Locate the cell with the specified text and output its [X, Y] center coordinate. 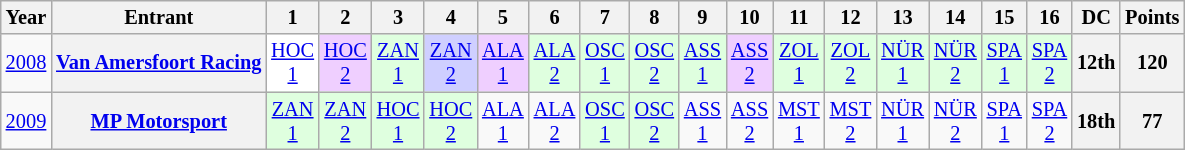
16 [1050, 17]
MST1 [799, 121]
ZOL1 [799, 63]
10 [750, 17]
18th [1096, 121]
2008 [26, 63]
ZOL2 [851, 63]
120 [1152, 63]
Year [26, 17]
14 [956, 17]
7 [604, 17]
8 [654, 17]
77 [1152, 121]
12 [851, 17]
5 [503, 17]
DC [1096, 17]
MP Motorsport [158, 121]
15 [1004, 17]
3 [398, 17]
MST2 [851, 121]
6 [555, 17]
4 [450, 17]
Points [1152, 17]
13 [902, 17]
2 [346, 17]
Van Amersfoort Racing [158, 63]
2009 [26, 121]
11 [799, 17]
1 [292, 17]
12th [1096, 63]
Entrant [158, 17]
9 [702, 17]
